Provide the (X, Y) coordinate of the cell's center where the given text is located.  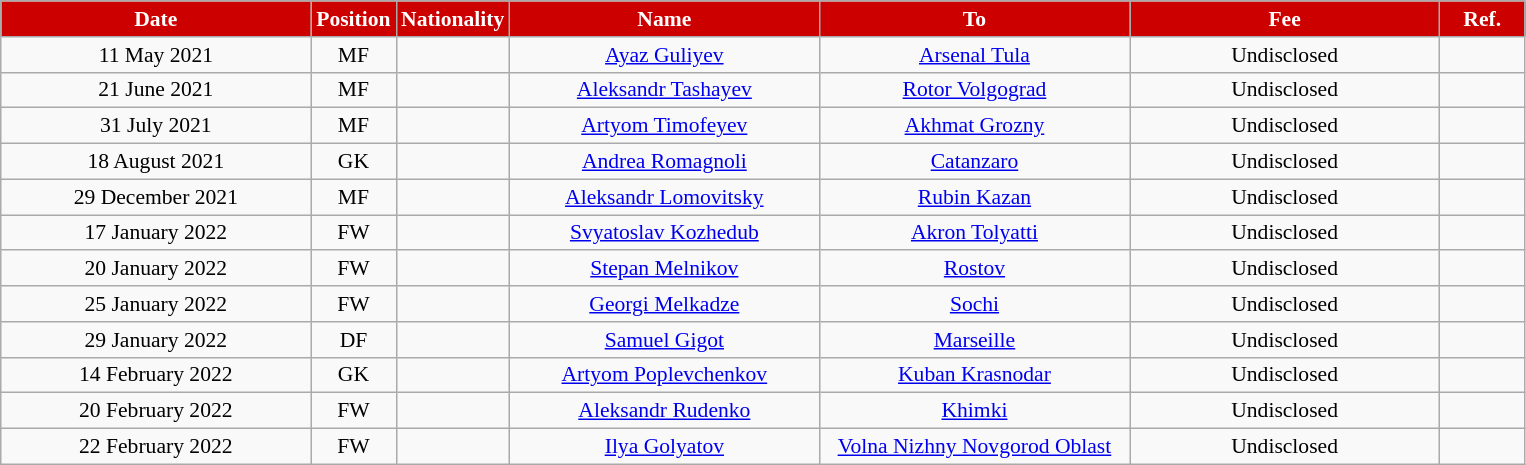
Rubin Kazan (974, 197)
Fee (1285, 19)
29 January 2022 (156, 340)
Stepan Melnikov (664, 269)
Name (664, 19)
20 January 2022 (156, 269)
31 July 2021 (156, 126)
22 February 2022 (156, 447)
11 May 2021 (156, 55)
Samuel Gigot (664, 340)
Akhmat Grozny (974, 126)
Svyatoslav Kozhedub (664, 233)
Artyom Timofeyev (664, 126)
Arsenal Tula (974, 55)
Nationality (452, 19)
Rostov (974, 269)
Georgi Melkadze (664, 304)
Rotor Volgograd (974, 90)
Artyom Poplevchenkov (664, 375)
Aleksandr Lomovitsky (664, 197)
Andrea Romagnoli (664, 162)
Sochi (974, 304)
Khimki (974, 411)
17 January 2022 (156, 233)
Aleksandr Tashayev (664, 90)
Akron Tolyatti (974, 233)
Ref. (1482, 19)
18 August 2021 (156, 162)
Date (156, 19)
29 December 2021 (156, 197)
Ayaz Guliyev (664, 55)
To (974, 19)
Marseille (974, 340)
Volna Nizhny Novgorod Oblast (974, 447)
Kuban Krasnodar (974, 375)
20 February 2022 (156, 411)
21 June 2021 (156, 90)
25 January 2022 (156, 304)
Ilya Golyatov (664, 447)
Catanzaro (974, 162)
Aleksandr Rudenko (664, 411)
Position (354, 19)
DF (354, 340)
14 February 2022 (156, 375)
